Capture the cell that displays the provided text and extract its [X, Y] central coordinate. 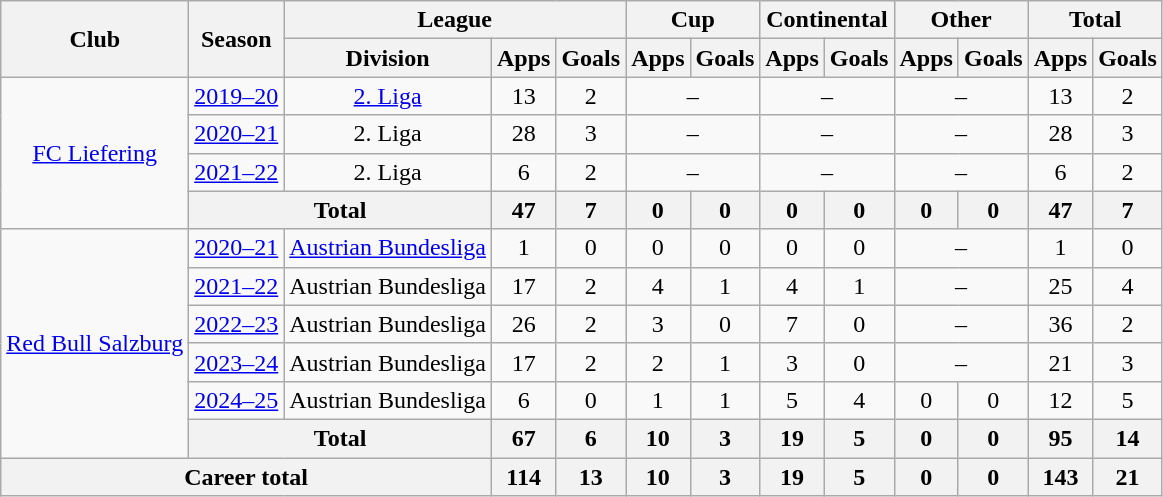
Club [95, 39]
Career total [246, 477]
Other [961, 20]
Cup [693, 20]
14 [1128, 438]
2022–23 [236, 324]
2023–24 [236, 362]
36 [1060, 324]
Division [388, 58]
95 [1060, 438]
2024–25 [236, 400]
12 [1060, 400]
114 [523, 477]
67 [523, 438]
26 [523, 324]
143 [1060, 477]
Continental [827, 20]
FC Liefering [95, 153]
League [455, 20]
25 [1060, 286]
Red Bull Salzburg [95, 343]
2019–20 [236, 96]
Season [236, 39]
